Determine the (x, y) coordinate at the center of the cell enclosing the given text.  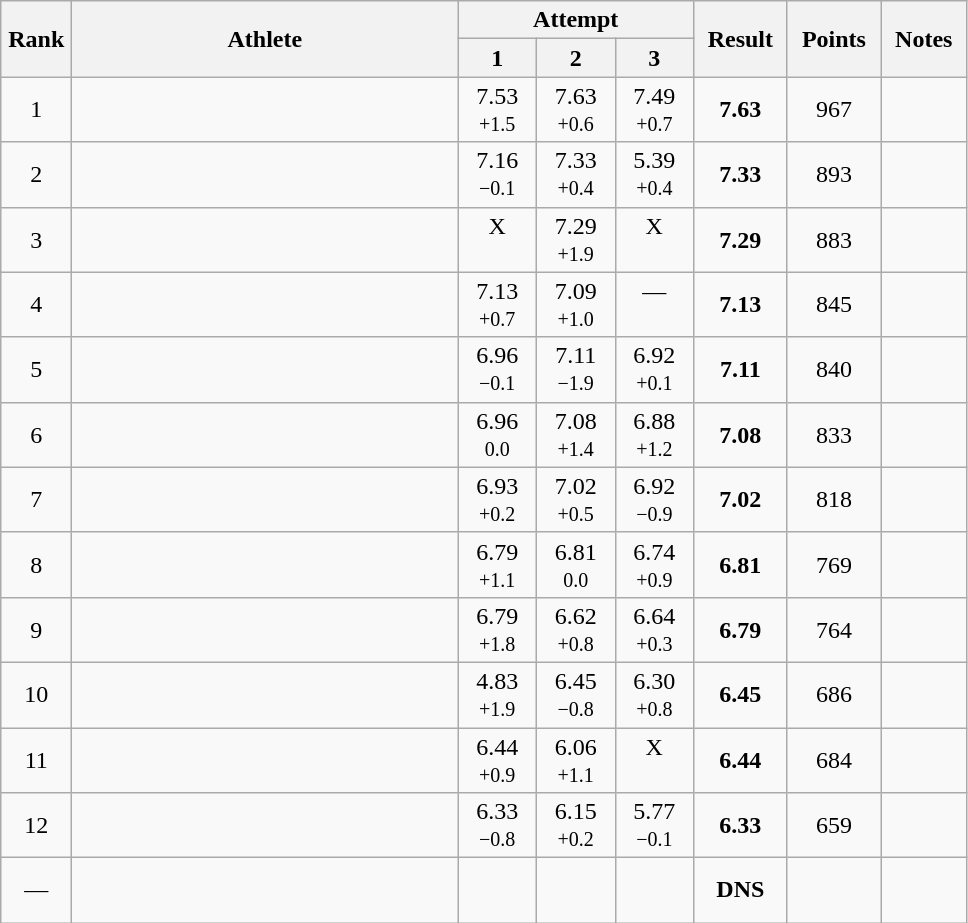
7.08 (741, 434)
12 (36, 826)
6.45−0.8 (576, 694)
6.88+1.2 (654, 434)
7.29+1.9 (576, 240)
Result (741, 39)
7.11 (741, 370)
6.960.0 (498, 434)
6.810.0 (576, 564)
10 (36, 694)
7.02 (741, 500)
7.63 (741, 110)
6.45 (741, 694)
6.74+0.9 (654, 564)
6.30+0.8 (654, 694)
6.79+1.1 (498, 564)
6.33 (741, 826)
686 (834, 694)
6.64+0.3 (654, 630)
7.63+0.6 (576, 110)
7.09+1.0 (576, 304)
6.62+0.8 (576, 630)
Points (834, 39)
764 (834, 630)
6.06+1.1 (576, 760)
818 (834, 500)
7.16−0.1 (498, 174)
883 (834, 240)
9 (36, 630)
8 (36, 564)
833 (834, 434)
7.13 (741, 304)
967 (834, 110)
7.11−1.9 (576, 370)
7.33 (741, 174)
7.13+0.7 (498, 304)
6.96−0.1 (498, 370)
6.15+0.2 (576, 826)
893 (834, 174)
4 (36, 304)
6.92−0.9 (654, 500)
7.29 (741, 240)
845 (834, 304)
DNS (741, 890)
6.93+0.2 (498, 500)
840 (834, 370)
7.33+0.4 (576, 174)
Notes (924, 39)
6.44+0.9 (498, 760)
6.81 (741, 564)
7.53+1.5 (498, 110)
6.79 (741, 630)
Rank (36, 39)
7.08+1.4 (576, 434)
6.79+1.8 (498, 630)
5.77−0.1 (654, 826)
659 (834, 826)
7.02+0.5 (576, 500)
Attempt (576, 20)
5.39+0.4 (654, 174)
769 (834, 564)
7 (36, 500)
7.49+0.7 (654, 110)
6 (36, 434)
6.92+0.1 (654, 370)
6.33−0.8 (498, 826)
4.83+1.9 (498, 694)
6.44 (741, 760)
5 (36, 370)
Athlete (265, 39)
11 (36, 760)
684 (834, 760)
